Output the (x, y) coordinate of the center of the cell containing the given text.  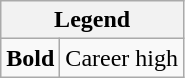
Bold (30, 58)
Legend (92, 20)
Career high (122, 58)
